For the text-containing cell, return its midpoint in [X, Y] coordinate format. 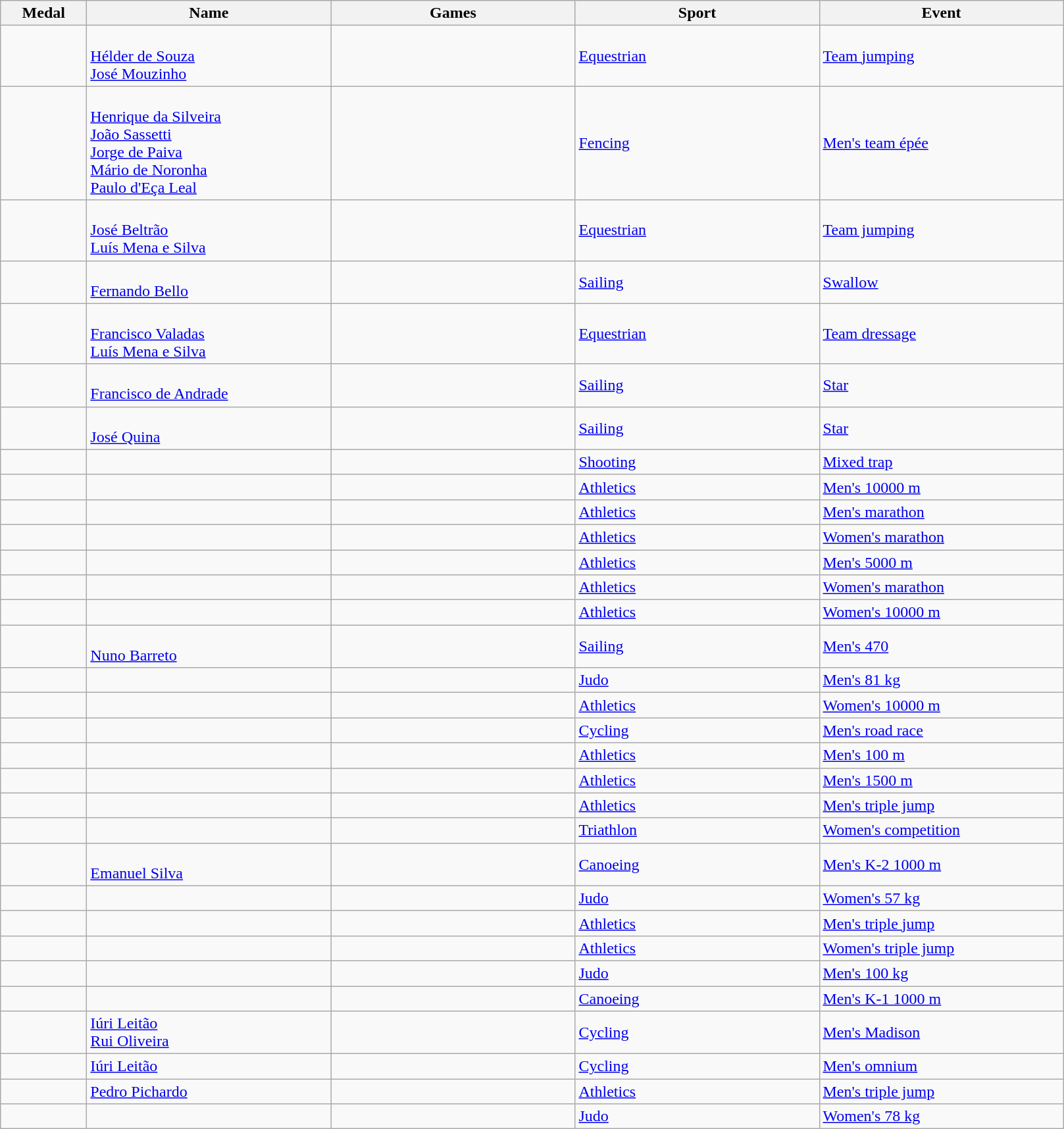
Men's K-2 1000 m [941, 865]
Women's triple jump [941, 948]
Medal [43, 13]
Fencing [697, 143]
Women's 57 kg [941, 898]
Francisco ValadasLuís Mena e Silva [209, 334]
Men's 5000 m [941, 563]
Men's 100 m [941, 755]
José Quina [209, 428]
Men's 81 kg [941, 680]
Triathlon [697, 830]
Men's K-1 1000 m [941, 998]
Men's Madison [941, 1033]
Women's 78 kg [941, 1116]
Swallow [941, 282]
Men's 1500 m [941, 780]
Men's road race [941, 730]
Mixed trap [941, 462]
Fernando Bello [209, 282]
José BeltrãoLuís Mena e Silva [209, 230]
Nuno Barreto [209, 646]
Name [209, 13]
Men's omnium [941, 1066]
Shooting [697, 462]
Men's 10000 m [941, 487]
Men's 470 [941, 646]
Henrique da SilveiraJoão SassettiJorge de PaivaMário de NoronhaPaulo d'Eça Leal [209, 143]
Emanuel Silva [209, 865]
Pedro Pichardo [209, 1091]
Iúri Leitão [209, 1066]
Iúri LeitãoRui Oliveira [209, 1033]
Men's marathon [941, 512]
Team dressage [941, 334]
Francisco de Andrade [209, 386]
Hélder de SouzaJosé Mouzinho [209, 56]
Event [941, 13]
Men's 100 kg [941, 973]
Men's team épée [941, 143]
Games [453, 13]
Women's competition [941, 830]
Sport [697, 13]
